Capture the cell that displays the provided text and extract its [X, Y] central coordinate. 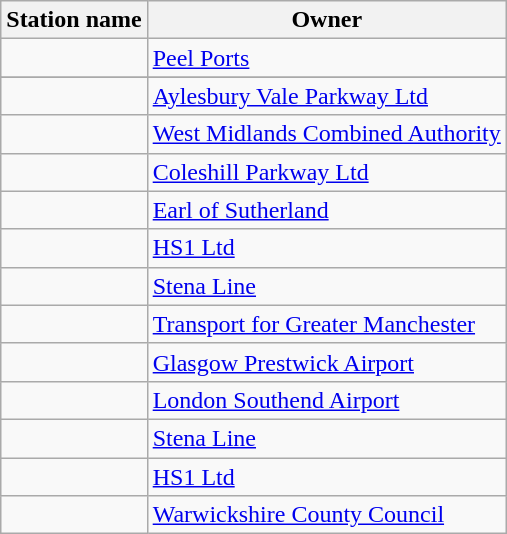
Glasgow Prestwick Airport [326, 362]
Warwickshire County Council [326, 515]
Owner [326, 20]
Transport for Greater Manchester [326, 324]
Peel Ports [326, 58]
Station name [74, 20]
Aylesbury Vale Parkway Ltd [326, 96]
London Southend Airport [326, 400]
West Midlands Combined Authority [326, 134]
Earl of Sutherland [326, 210]
Coleshill Parkway Ltd [326, 172]
